Return the [X, Y] coordinate for the center point of the cell that contains the specified text.  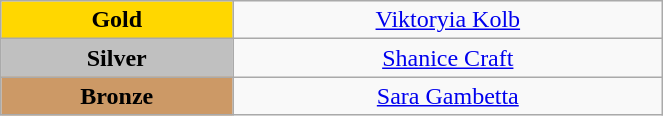
Bronze [117, 96]
Sara Gambetta [448, 96]
Gold [117, 20]
Shanice Craft [448, 58]
Viktoryia Kolb [448, 20]
Silver [117, 58]
